From the cell containing the given text, extract its center point as [X, Y] coordinate. 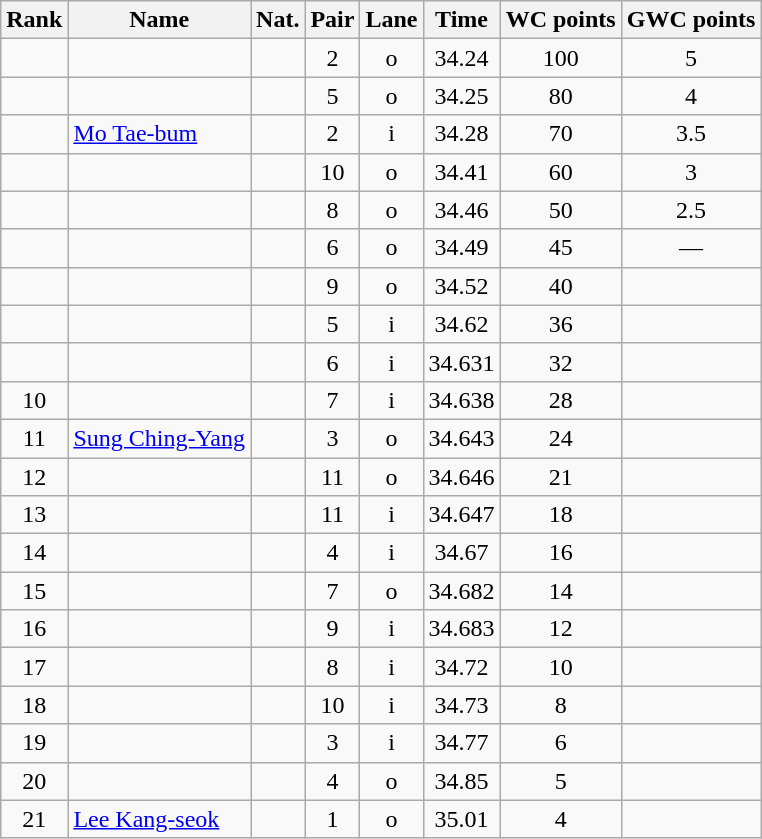
34.73 [462, 705]
24 [560, 438]
60 [560, 172]
34.647 [462, 515]
40 [560, 286]
36 [560, 324]
35.01 [462, 819]
Sung Ching-Yang [160, 438]
34.631 [462, 362]
34.25 [462, 96]
1 [332, 819]
34.77 [462, 743]
34.46 [462, 210]
2.5 [691, 210]
Name [160, 20]
Nat. [278, 20]
— [691, 248]
20 [34, 781]
34.643 [462, 438]
15 [34, 591]
Lee Kang-seok [160, 819]
Mo Tae-bum [160, 134]
34.682 [462, 591]
34.85 [462, 781]
34.52 [462, 286]
WC points [560, 20]
34.24 [462, 58]
28 [560, 400]
34.683 [462, 629]
100 [560, 58]
Time [462, 20]
13 [34, 515]
Lane [392, 20]
34.28 [462, 134]
Pair [332, 20]
17 [34, 667]
80 [560, 96]
34.49 [462, 248]
34.638 [462, 400]
3.5 [691, 134]
34.72 [462, 667]
GWC points [691, 20]
34.67 [462, 553]
19 [34, 743]
32 [560, 362]
45 [560, 248]
50 [560, 210]
Rank [34, 20]
34.646 [462, 477]
34.62 [462, 324]
34.41 [462, 172]
70 [560, 134]
